Search for the cell housing the specified text and yield its [X, Y] center coordinate. 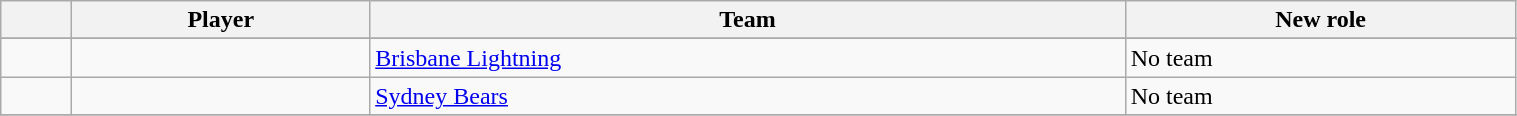
New role [1320, 20]
Team [748, 20]
Sydney Bears [748, 96]
Player [221, 20]
Brisbane Lightning [748, 58]
